Find where the given text appears and provide that cell's center as (x, y) coordinate. 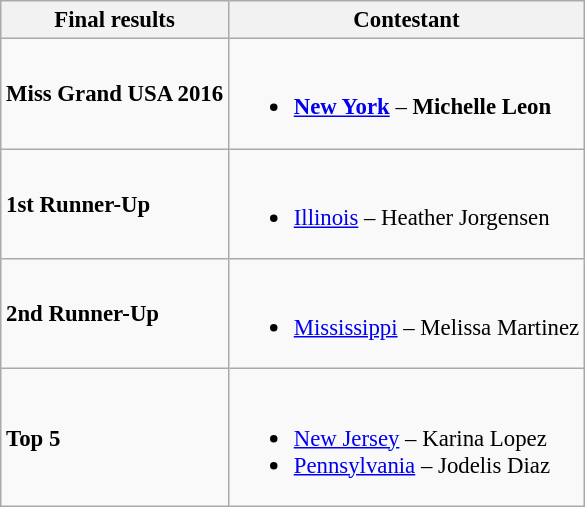
Mississippi – Melissa Martinez (406, 314)
Top 5 (115, 438)
Final results (115, 20)
1st Runner-Up (115, 204)
Illinois – Heather Jorgensen (406, 204)
Contestant (406, 20)
Miss Grand USA 2016 (115, 94)
New Jersey – Karina LopezPennsylvania – Jodelis Diaz (406, 438)
2nd Runner-Up (115, 314)
New York – Michelle Leon (406, 94)
